Provide the [x, y] coordinate of the cell's center where the given text is located.  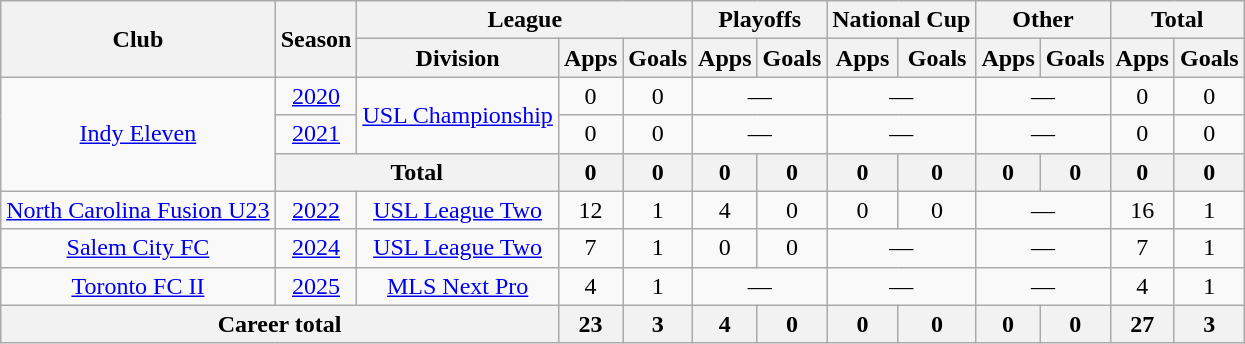
Indy Eleven [138, 134]
Toronto FC II [138, 286]
Salem City FC [138, 248]
2022 [316, 210]
Playoffs [760, 20]
Career total [280, 324]
2020 [316, 96]
North Carolina Fusion U23 [138, 210]
Club [138, 39]
USL Championship [458, 115]
Season [316, 39]
27 [1142, 324]
23 [590, 324]
Division [458, 58]
2024 [316, 248]
2025 [316, 286]
MLS Next Pro [458, 286]
National Cup [902, 20]
16 [1142, 210]
Other [1043, 20]
2021 [316, 134]
League [525, 20]
12 [590, 210]
